Capture the cell that displays the provided text and extract its [x, y] central coordinate. 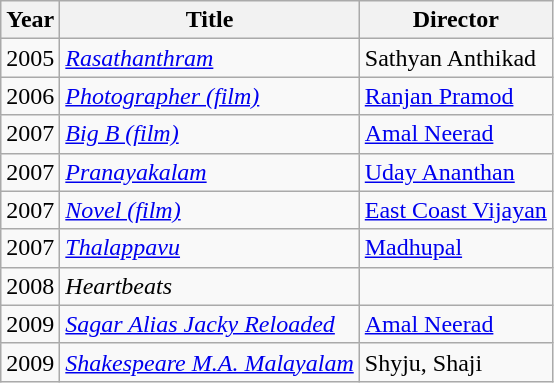
Title [210, 20]
2006 [30, 96]
Madhupal [456, 248]
Thalappavu [210, 248]
Novel (film) [210, 210]
Year [30, 20]
Director [456, 20]
Shyju, Shaji [456, 362]
Photographer (film) [210, 96]
East Coast Vijayan [456, 210]
Pranayakalam [210, 172]
Rasathanthram [210, 58]
2008 [30, 286]
Sagar Alias Jacky Reloaded [210, 324]
Uday Ananthan [456, 172]
2005 [30, 58]
Shakespeare M.A. Malayalam [210, 362]
Big B (film) [210, 134]
Heartbeats [210, 286]
Sathyan Anthikad [456, 58]
Ranjan Pramod [456, 96]
